Find where the given text appears and provide that cell's center as [x, y] coordinate. 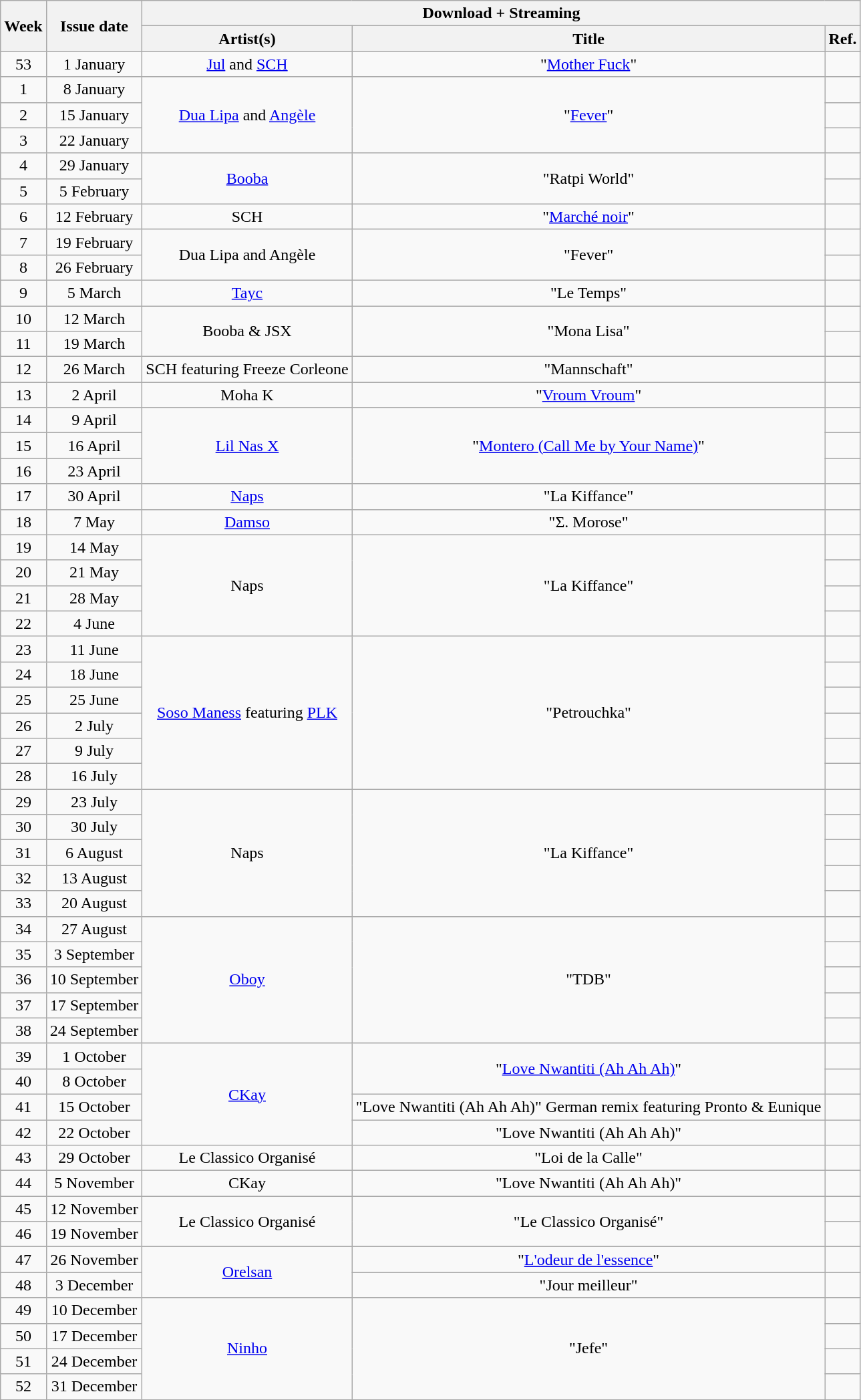
35 [23, 954]
11 June [94, 649]
13 [23, 395]
49 [23, 1310]
10 [23, 319]
26 November [94, 1260]
Orelsan [247, 1272]
"Σ. Morose" [588, 522]
SCH featuring Freeze Corleone [247, 370]
8 January [94, 90]
3 September [94, 954]
17 [23, 497]
22 [23, 623]
8 [23, 267]
31 [23, 853]
33 [23, 903]
13 August [94, 878]
8 October [94, 1081]
25 June [94, 700]
5 March [94, 293]
23 [23, 649]
"Love Nwantiti (Ah Ah Ah)" German remix featuring Pronto & Eunique [588, 1107]
Jul and SCH [247, 64]
24 [23, 674]
2 July [94, 725]
19 March [94, 344]
Soso Maness featuring PLK [247, 712]
5 [23, 191]
1 January [94, 64]
11 [23, 344]
34 [23, 929]
14 May [94, 547]
30 April [94, 497]
36 [23, 980]
52 [23, 1387]
28 [23, 777]
15 [23, 446]
"L'odeur de l'essence" [588, 1260]
15 January [94, 115]
21 [23, 598]
Damso [247, 522]
"Loi de la Calle" [588, 1158]
Oboy [247, 980]
Ninho [247, 1349]
27 August [94, 929]
3 December [94, 1285]
Ref. [843, 39]
44 [23, 1183]
5 February [94, 191]
"Le Temps" [588, 293]
30 July [94, 827]
7 May [94, 522]
29 October [94, 1158]
26 February [94, 267]
2 April [94, 395]
3 [23, 140]
10 December [94, 1310]
Week [23, 26]
20 [23, 573]
40 [23, 1081]
50 [23, 1336]
14 [23, 420]
17 September [94, 1005]
30 [23, 827]
6 August [94, 853]
26 [23, 725]
12 February [94, 217]
37 [23, 1005]
SCH [247, 217]
15 October [94, 1107]
9 [23, 293]
Download + Streaming [501, 13]
18 [23, 522]
38 [23, 1030]
5 November [94, 1183]
17 December [94, 1336]
Booba [247, 178]
4 [23, 166]
1 [23, 90]
Artist(s) [247, 39]
"Mona Lisa" [588, 331]
25 [23, 700]
32 [23, 878]
23 April [94, 471]
28 May [94, 598]
16 April [94, 446]
"Ratpi World" [588, 178]
31 December [94, 1387]
9 July [94, 751]
9 April [94, 420]
18 June [94, 674]
"Jefe" [588, 1349]
29 January [94, 166]
42 [23, 1133]
"Jour meilleur" [588, 1285]
47 [23, 1260]
16 [23, 471]
26 March [94, 370]
23 July [94, 802]
24 September [94, 1030]
Moha K [247, 395]
45 [23, 1209]
Issue date [94, 26]
12 November [94, 1209]
39 [23, 1056]
19 [23, 547]
2 [23, 115]
12 [23, 370]
20 August [94, 903]
43 [23, 1158]
22 October [94, 1133]
Title [588, 39]
53 [23, 64]
"Marché noir" [588, 217]
6 [23, 217]
48 [23, 1285]
24 December [94, 1361]
Lil Nas X [247, 446]
22 January [94, 140]
"Montero (Call Me by Your Name)" [588, 446]
41 [23, 1107]
Booba & JSX [247, 331]
Tayc [247, 293]
12 March [94, 319]
19 November [94, 1234]
21 May [94, 573]
46 [23, 1234]
10 September [94, 980]
19 February [94, 242]
4 June [94, 623]
"Vroum Vroum" [588, 395]
1 October [94, 1056]
"Petrouchka" [588, 712]
"TDB" [588, 980]
7 [23, 242]
16 July [94, 777]
51 [23, 1361]
"Mannschaft" [588, 370]
27 [23, 751]
29 [23, 802]
"Le Classico Organisé" [588, 1222]
"Mother Fuck" [588, 64]
